Return the (x, y) coordinate for the center point of the cell that contains the specified text.  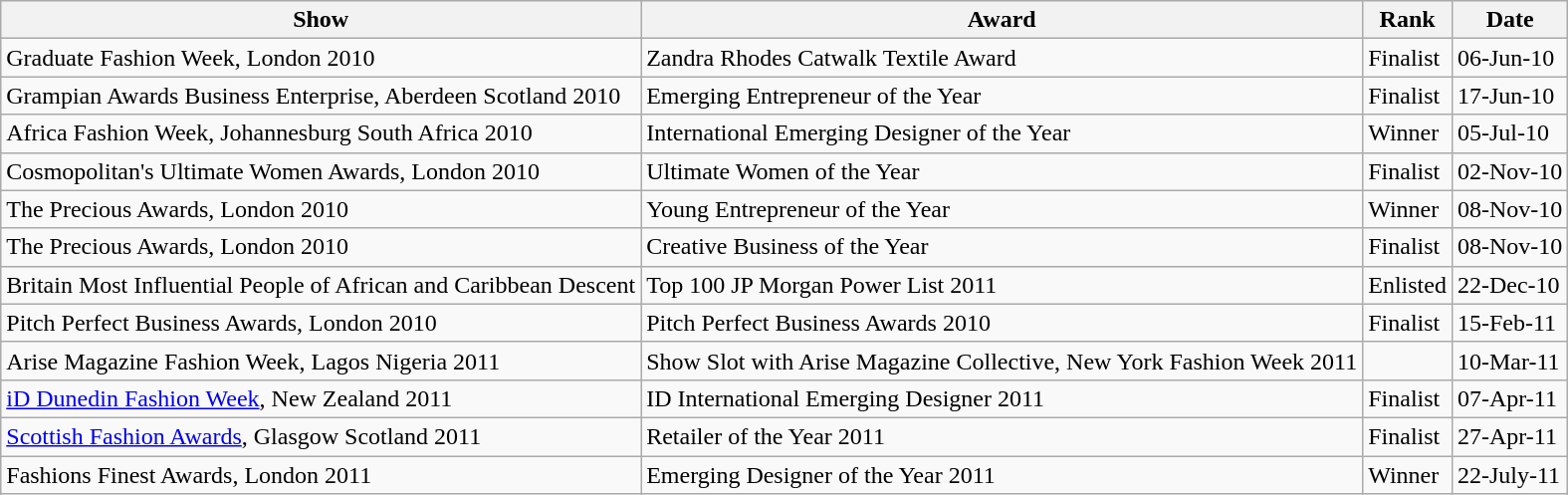
Creative Business of the Year (1002, 247)
Show (321, 20)
15-Feb-11 (1509, 323)
Show Slot with Arise Magazine Collective, New York Fashion Week 2011 (1002, 361)
Cosmopolitan's Ultimate Women Awards, London 2010 (321, 171)
Enlisted (1408, 285)
07-Apr-11 (1509, 398)
Arise Magazine Fashion Week, Lagos Nigeria 2011 (321, 361)
Emerging Entrepreneur of the Year (1002, 96)
Zandra Rhodes Catwalk Textile Award (1002, 58)
Top 100 JP Morgan Power List 2011 (1002, 285)
Rank (1408, 20)
Graduate Fashion Week, London 2010 (321, 58)
Fashions Finest Awards, London 2011 (321, 475)
Ultimate Women of the Year (1002, 171)
Award (1002, 20)
Retailer of the Year 2011 (1002, 436)
17-Jun-10 (1509, 96)
22-July-11 (1509, 475)
27-Apr-11 (1509, 436)
Scottish Fashion Awards, Glasgow Scotland 2011 (321, 436)
05-Jul-10 (1509, 133)
Britain Most Influential People of African and Caribbean Descent (321, 285)
Young Entrepreneur of the Year (1002, 209)
ID International Emerging Designer 2011 (1002, 398)
Pitch Perfect Business Awards 2010 (1002, 323)
Grampian Awards Business Enterprise, Aberdeen Scotland 2010 (321, 96)
Emerging Designer of the Year 2011 (1002, 475)
10-Mar-11 (1509, 361)
Africa Fashion Week, Johannesburg South Africa 2010 (321, 133)
22-Dec-10 (1509, 285)
02-Nov-10 (1509, 171)
International Emerging Designer of the Year (1002, 133)
iD Dunedin Fashion Week, New Zealand 2011 (321, 398)
Date (1509, 20)
06-Jun-10 (1509, 58)
Pitch Perfect Business Awards, London 2010 (321, 323)
